Pinpoint the cell where the given text exists, returning its (x, y) midpoint coordinate. 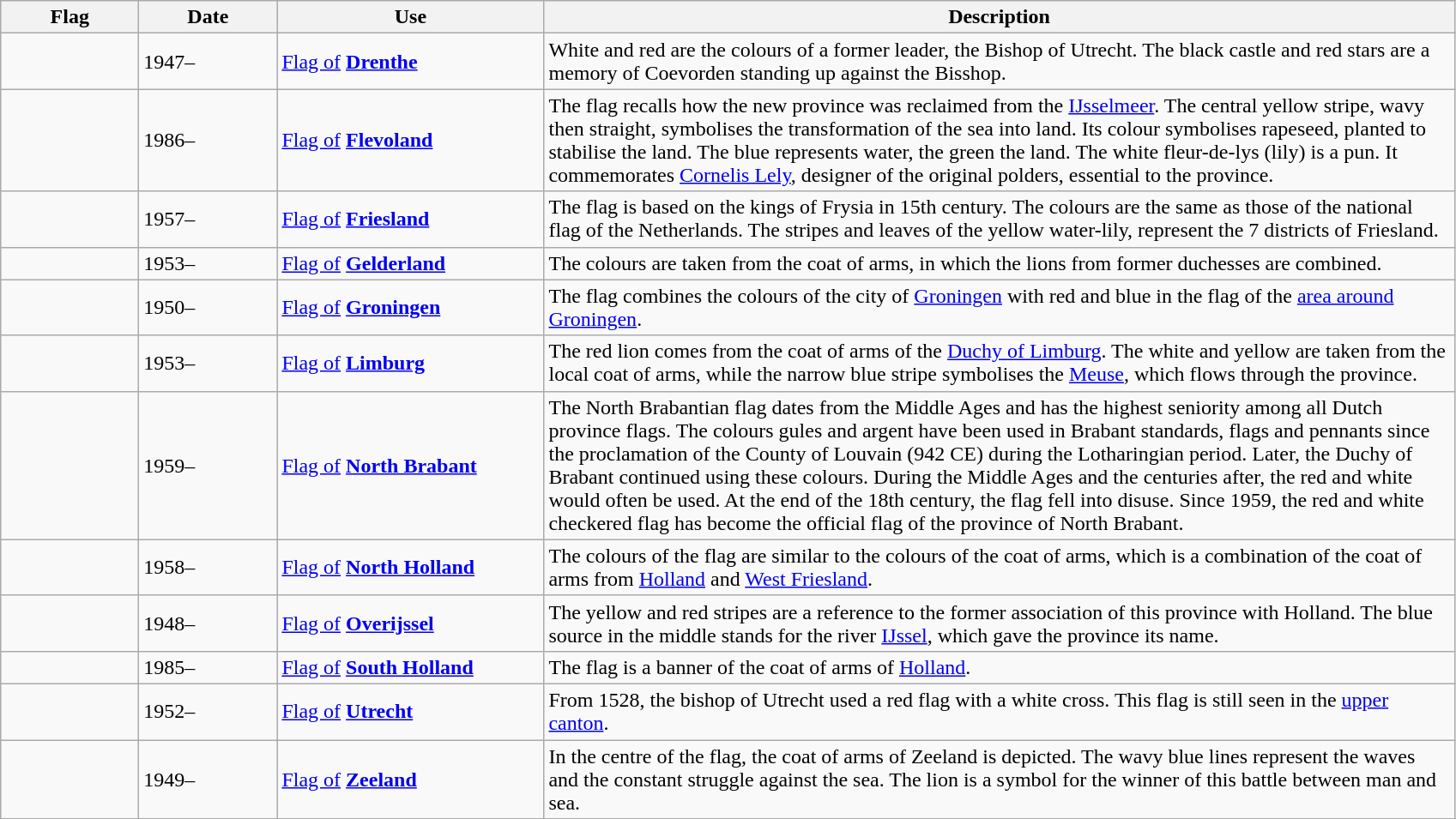
Date (208, 17)
Flag of Utrecht (410, 712)
1957– (208, 220)
Flag of Drenthe (410, 62)
Flag (70, 17)
1959– (208, 465)
1985– (208, 667)
Flag of Friesland (410, 220)
1952– (208, 712)
Flag of South Holland (410, 667)
Flag of Flevoland (410, 141)
1948– (208, 623)
The flag is a banner of the coat of arms of Holland. (999, 667)
1949– (208, 779)
Use (410, 17)
The flag combines the colours of the city of Groningen with red and blue in the flag of the area around Groningen. (999, 307)
From 1528, the bishop of Utrecht used a red flag with a white cross. This flag is still seen in the upper canton. (999, 712)
1950– (208, 307)
Flag of Groningen (410, 307)
1947– (208, 62)
The colours of the flag are similar to the colours of the coat of arms, which is a combination of the coat of arms from Holland and West Friesland. (999, 568)
Flag of North Brabant (410, 465)
Flag of Zeeland (410, 779)
Flag of North Holland (410, 568)
The colours are taken from the coat of arms, in which the lions from former duchesses are combined. (999, 263)
Flag of Gelderland (410, 263)
Flag of Limburg (410, 364)
Description (999, 17)
1986– (208, 141)
1958– (208, 568)
Flag of Overijssel (410, 623)
